From the cell containing the given text, extract its center point as [X, Y] coordinate. 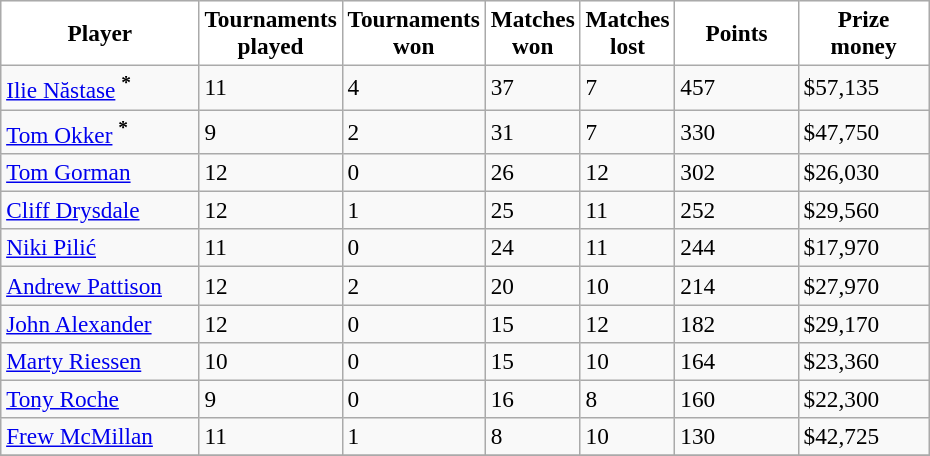
Marty Riessen [100, 361]
Frew McMillan [100, 437]
164 [736, 361]
Prize money [864, 32]
Player [100, 32]
214 [736, 285]
$26,030 [864, 172]
$42,725 [864, 437]
$27,970 [864, 285]
182 [736, 323]
244 [736, 248]
$29,170 [864, 323]
4 [414, 87]
Matches lost [628, 32]
$17,970 [864, 248]
31 [532, 131]
Tournaments played [270, 32]
16 [532, 399]
$29,560 [864, 210]
$57,135 [864, 87]
37 [532, 87]
302 [736, 172]
252 [736, 210]
Points [736, 32]
Andrew Pattison [100, 285]
26 [532, 172]
24 [532, 248]
Cliff Drysdale [100, 210]
25 [532, 210]
Ilie Năstase * [100, 87]
20 [532, 285]
Tom Okker * [100, 131]
Tournaments won [414, 32]
$22,300 [864, 399]
130 [736, 437]
160 [736, 399]
$23,360 [864, 361]
Matches won [532, 32]
John Alexander [100, 323]
Niki Pilić [100, 248]
Tom Gorman [100, 172]
Tony Roche [100, 399]
330 [736, 131]
457 [736, 87]
$47,750 [864, 131]
